Identify which cell holds the provided text, then report its (X, Y) central coordinate. 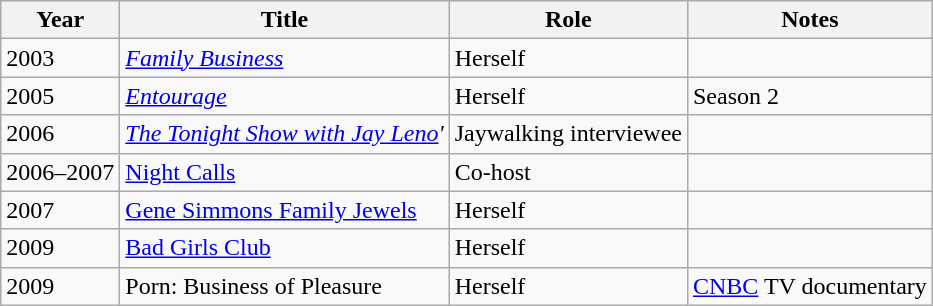
Season 2 (810, 96)
Notes (810, 20)
2006 (60, 134)
Title (284, 20)
Bad Girls Club (284, 248)
Co-host (568, 172)
Year (60, 20)
Night Calls (284, 172)
Entourage (284, 96)
CNBC TV documentary (810, 286)
Family Business (284, 58)
2003 (60, 58)
2007 (60, 210)
Gene Simmons Family Jewels (284, 210)
2006–2007 (60, 172)
The Tonight Show with Jay Leno' (284, 134)
Jaywalking interviewee (568, 134)
2005 (60, 96)
Porn: Business of Pleasure (284, 286)
Role (568, 20)
